Pinpoint the cell where the given text exists, returning its [X, Y] midpoint coordinate. 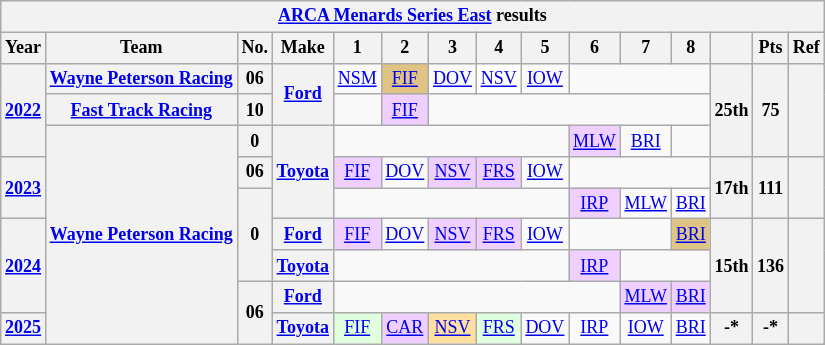
25th [732, 110]
2022 [24, 110]
15th [732, 266]
17th [732, 188]
4 [498, 48]
Ref [806, 48]
111 [771, 188]
2 [405, 48]
5 [545, 48]
ARCA Menards Series East results [412, 16]
3 [453, 48]
No. [254, 48]
2024 [24, 266]
6 [594, 48]
Make [302, 48]
10 [254, 110]
CAR [405, 328]
136 [771, 266]
2023 [24, 188]
Year [24, 48]
7 [646, 48]
75 [771, 110]
NSM [357, 78]
2025 [24, 328]
1 [357, 48]
Team [141, 48]
8 [690, 48]
Fast Track Racing [141, 110]
Pts [771, 48]
